From the cell containing the given text, extract its center point as [x, y] coordinate. 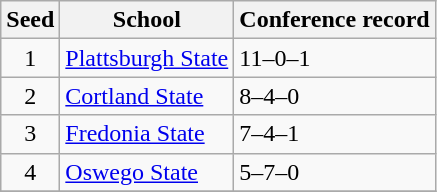
Seed [30, 20]
2 [30, 96]
5–7–0 [334, 172]
School [147, 20]
3 [30, 134]
11–0–1 [334, 58]
Cortland State [147, 96]
Fredonia State [147, 134]
1 [30, 58]
Plattsburgh State [147, 58]
8–4–0 [334, 96]
Conference record [334, 20]
Oswego State [147, 172]
4 [30, 172]
7–4–1 [334, 134]
